Capture the cell that displays the provided text and extract its [x, y] central coordinate. 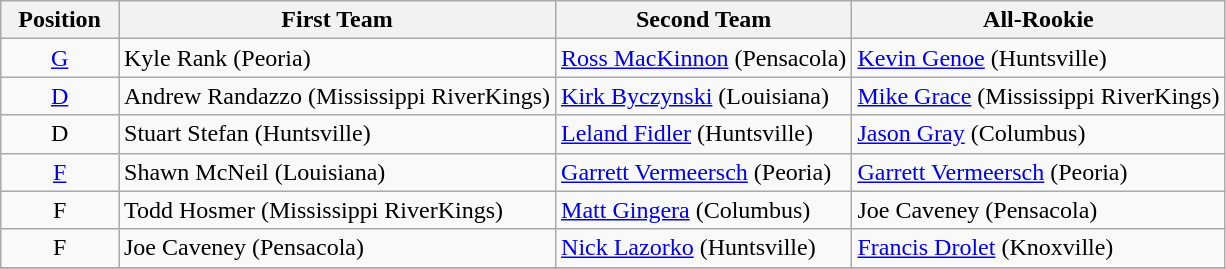
Kyle Rank (Peoria) [336, 58]
Nick Lazorko (Huntsville) [704, 248]
Shawn McNeil (Louisiana) [336, 172]
Second Team [704, 20]
Jason Gray (Columbus) [1038, 134]
Francis Drolet (Knoxville) [1038, 248]
First Team [336, 20]
Leland Fidler (Huntsville) [704, 134]
Position [60, 20]
G [60, 58]
Andrew Randazzo (Mississippi RiverKings) [336, 96]
Todd Hosmer (Mississippi RiverKings) [336, 210]
All-Rookie [1038, 20]
Mike Grace (Mississippi RiverKings) [1038, 96]
Kevin Genoe (Huntsville) [1038, 58]
Ross MacKinnon (Pensacola) [704, 58]
Matt Gingera (Columbus) [704, 210]
Kirk Byczynski (Louisiana) [704, 96]
Stuart Stefan (Huntsville) [336, 134]
